Return the [x, y] coordinate for the center point of the cell that contains the specified text.  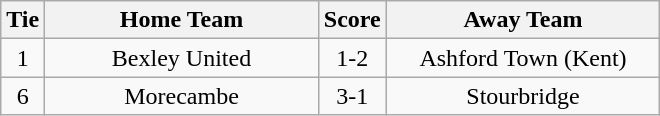
3-1 [352, 96]
1-2 [352, 58]
Tie [23, 20]
Home Team [182, 20]
Score [352, 20]
Ashford Town (Kent) [523, 58]
Away Team [523, 20]
6 [23, 96]
Stourbridge [523, 96]
Bexley United [182, 58]
Morecambe [182, 96]
1 [23, 58]
